Pinpoint the cell where the given text exists, returning its [X, Y] midpoint coordinate. 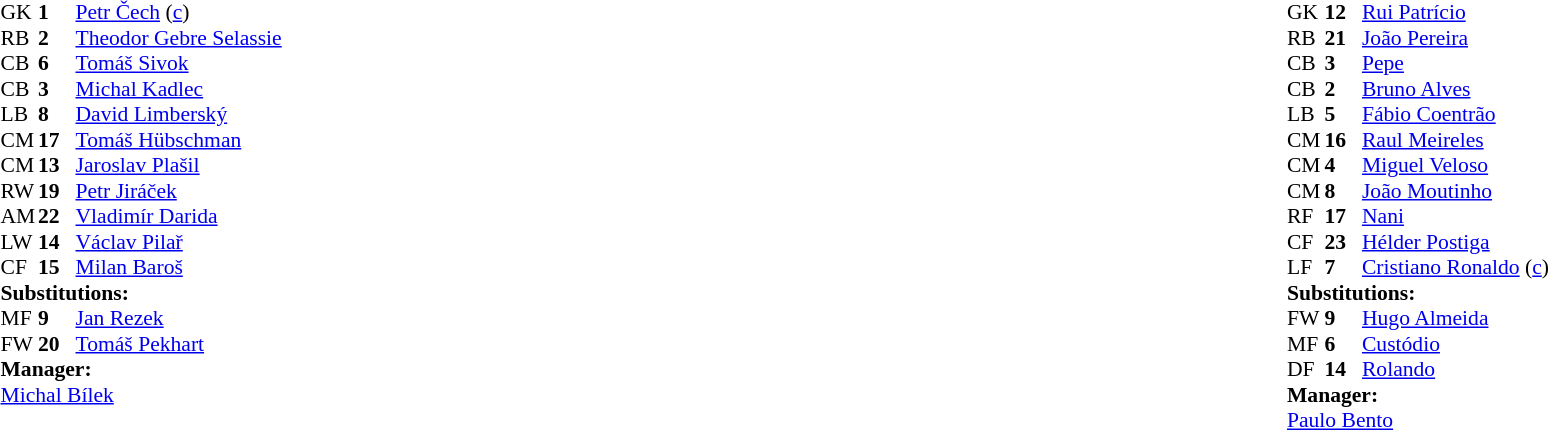
Milan Baroš [179, 267]
19 [57, 191]
22 [57, 217]
Substitutions: [140, 293]
23 [1343, 242]
Petr Čech (c) [179, 13]
Theodor Gebre Selassie [179, 38]
Tomáš Hübschman [179, 140]
13 [57, 165]
7 [1343, 267]
RW [19, 191]
16 [1343, 140]
RF [1306, 217]
Tomáš Sivok [179, 63]
Jaroslav Plašil [179, 165]
Michal Kadlec [179, 89]
Petr Jiráček [179, 191]
21 [1343, 38]
Václav Pilař [179, 242]
5 [1343, 115]
Vladimír Darida [179, 217]
AM [19, 217]
Jan Rezek [179, 319]
LW [19, 242]
LF [1306, 267]
Tomáš Pekhart [179, 344]
15 [57, 267]
4 [1343, 165]
Manager: [140, 369]
David Limberský [179, 115]
20 [57, 344]
1 [57, 13]
Michal Bílek [140, 395]
12 [1343, 13]
DF [1306, 369]
